Provide the (x, y) coordinate of the cell's center where the given text is located.  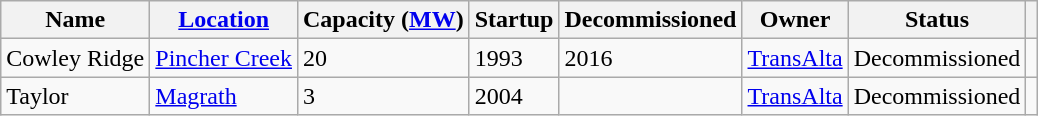
Startup (514, 20)
Pincher Creek (224, 58)
2004 (514, 96)
3 (383, 96)
Status (937, 20)
Name (76, 20)
Taylor (76, 96)
Cowley Ridge (76, 58)
Location (224, 20)
Capacity (MW) (383, 20)
20 (383, 58)
Owner (795, 20)
2016 (650, 58)
1993 (514, 58)
Magrath (224, 96)
